From the cell containing the given text, extract its center point as [x, y] coordinate. 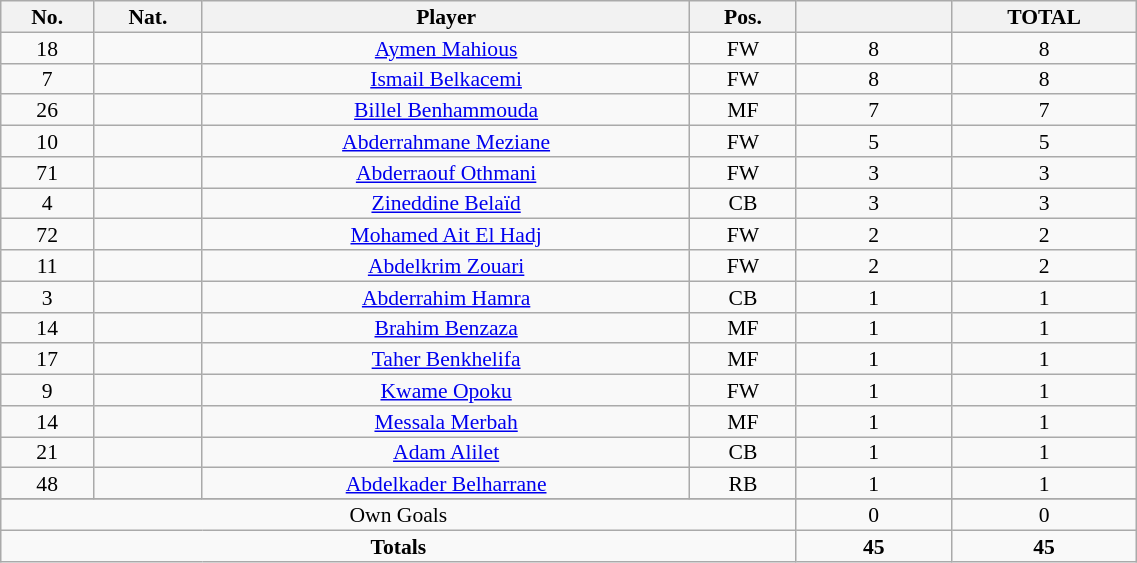
No. [48, 16]
Pos. [743, 16]
Abderrahmane Meziane [446, 142]
Aymen Mahious [446, 48]
Ismail Belkacemi [446, 78]
10 [48, 142]
72 [48, 234]
17 [48, 360]
71 [48, 172]
TOTAL [1044, 16]
Totals [398, 546]
9 [48, 390]
Mohamed Ait El Hadj [446, 234]
Nat. [148, 16]
Player [446, 16]
Abderrahim Hamra [446, 296]
Abderraouf Othmani [446, 172]
48 [48, 484]
4 [48, 204]
21 [48, 452]
Own Goals [398, 514]
Billel Benhammouda [446, 110]
11 [48, 266]
Taher Benkhelifa [446, 360]
18 [48, 48]
Messala Merbah [446, 422]
Brahim Benzaza [446, 328]
Kwame Opoku [446, 390]
26 [48, 110]
Adam Alilet [446, 452]
RB [743, 484]
Zineddine Belaïd [446, 204]
Abdelkader Belharrane [446, 484]
Abdelkrim Zouari [446, 266]
